Find where the given text appears and provide that cell's center as (X, Y) coordinate. 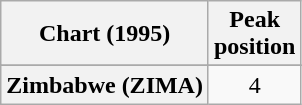
Peakposition (254, 34)
Chart (1995) (105, 34)
4 (254, 85)
Zimbabwe (ZIMA) (105, 85)
